Determine the (X, Y) coordinate at the center of the cell enclosing the given text.  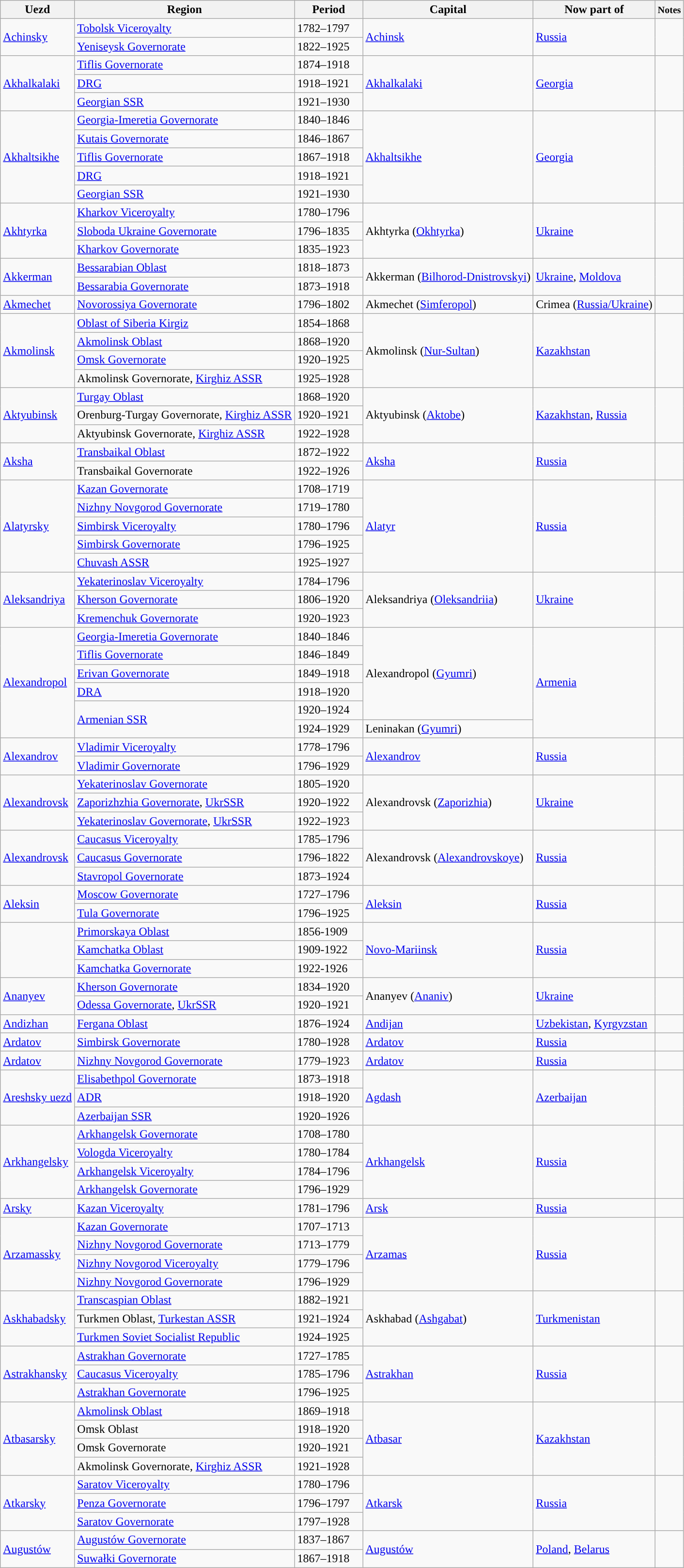
Aktyubinsk Governorate, Kirghiz ASSR (185, 434)
Notes (669, 10)
1922–1923 (328, 821)
Turkmen Oblast, Turkestan ASSR (185, 1319)
Vladimir Governorate (185, 765)
ADR (185, 1097)
1882–1921 (328, 1300)
1818–1873 (328, 268)
1920–1923 (328, 618)
Akmechet (Simferopol) (448, 305)
Arsky (38, 1208)
Fergana Oblast (185, 1024)
1713–1779 (328, 1245)
Atbasar (448, 1439)
Akhtyrka (38, 231)
Period (328, 10)
1909-1922 (328, 950)
Caucasus Governorate (185, 858)
Ananyev (38, 996)
1796–1822 (328, 858)
Akkerman (38, 277)
Poland, Belarus (594, 1549)
1876–1924 (328, 1024)
Nizhny Novgorod Viceroyalty (185, 1263)
Novorossiya Governorate (185, 305)
1779–1796 (328, 1263)
1921–1928 (328, 1466)
Tobolsk Viceroyalty (185, 28)
1806–1920 (328, 600)
DRA (185, 692)
1780–1784 (328, 1153)
Alatyrsky (38, 526)
Erivan Governorate (185, 673)
1796–1797 (328, 1503)
1873–1924 (328, 876)
Alexandrovsk (Zaporizhia) (448, 802)
Omsk Oblast (185, 1429)
1925–1927 (328, 563)
Ukraine, Moldova (594, 277)
1822–1925 (328, 47)
Aleksandriya (38, 600)
Kharkov Viceroyalty (185, 212)
1835–1923 (328, 249)
1854–1868 (328, 323)
Atbasarsky (38, 1439)
1727–1796 (328, 895)
Yeniseysk Governorate (185, 47)
1780–1928 (328, 1042)
Capital (448, 10)
Aktyubinsk (Aktobe) (448, 415)
Andijan (448, 1024)
1922–1926 (328, 470)
1922-1926 (328, 968)
Penza Governorate (185, 1503)
Areshsky uezd (38, 1097)
1924–1929 (328, 729)
Transbaikal Governorate (185, 470)
Kharkov Governorate (185, 249)
1796–1802 (328, 305)
1920–1926 (328, 1116)
1925–1928 (328, 378)
Ananyev (Ananiv) (448, 996)
Sloboda Ukraine Governorate (185, 231)
Odessa Governorate, UkrSSR (185, 1005)
Primorskaya Oblast (185, 931)
1796–1835 (328, 231)
Akmechet (38, 305)
1921–1924 (328, 1319)
Arsk (448, 1208)
1708–1780 (328, 1134)
Alatyr (448, 526)
Achinsk (448, 37)
1708–1719 (328, 489)
Kamchatka Oblast (185, 950)
1924–1925 (328, 1337)
Agdash (448, 1097)
Novo-Mariinsk (448, 950)
Armenian SSR (185, 719)
Tula Governorate (185, 913)
Crimea (Russia/Ukraine) (594, 305)
Akmolinsk (38, 351)
Yekaterinoslav Governorate (185, 784)
1837–1867 (328, 1540)
1779–1923 (328, 1060)
Alexandropol (Gyumri) (448, 673)
Armenia (594, 683)
Andizhan (38, 1024)
Aleksandriya (Oleksandriia) (448, 600)
Region (185, 10)
Arzamassky (38, 1254)
Augustów Governorate (185, 1540)
1707–1713 (328, 1226)
Akhtyrka (Okhtyrka) (448, 231)
1920–1925 (328, 360)
Askhabadsky (38, 1319)
Turgay Oblast (185, 397)
Saratov Viceroyalty (185, 1485)
Oblast of Siberia Kirgiz (185, 323)
Akmolinsk (Nur-Sultan) (448, 351)
Uezd (38, 10)
1778–1796 (328, 747)
1782–1797 (328, 28)
1869–1918 (328, 1411)
1805–1920 (328, 784)
1849–1918 (328, 673)
Kamchatka Governorate (185, 968)
Alexandropol (38, 683)
1856-1909 (328, 931)
Now part of (594, 10)
Arzamas (448, 1254)
Orenburg-Turgay Governorate, Kirghiz ASSR (185, 415)
Astrakhan (448, 1374)
Transcaspian Oblast (185, 1300)
Arkhangelsk (448, 1162)
1846–1849 (328, 655)
Kazan Viceroyalty (185, 1208)
Yekaterinoslav Viceroyalty (185, 581)
Kutais Governorate (185, 139)
Aktyubinsk (38, 415)
Alexandrovsk (Alexandrovskoye) (448, 858)
1797–1928 (328, 1521)
Bessarabian Oblast (185, 268)
Kazakhstan, Russia (594, 415)
Saratov Governorate (185, 1521)
Kremenchuk Governorate (185, 618)
Akkerman (Bilhorod-Dnistrovskyi) (448, 277)
Astrakhansky (38, 1374)
Transbaikal Oblast (185, 452)
Bessarabia Governorate (185, 286)
1922–1928 (328, 434)
Yekaterinoslav Governorate, UkrSSR (185, 821)
1920–1922 (328, 802)
Suwałki Governorate (185, 1558)
Elisabethpol Governorate (185, 1079)
1727–1785 (328, 1355)
Vologda Viceroyalty (185, 1153)
1846–1867 (328, 139)
Moscow Governorate (185, 895)
Atkarsk (448, 1503)
Arkhangelsk Viceroyalty (185, 1171)
Stavropol Governorate (185, 876)
1719–1780 (328, 507)
Azerbaijan (594, 1097)
1874–1918 (328, 65)
Azerbaijan SSR (185, 1116)
1872–1922 (328, 452)
Vladimir Viceroyalty (185, 747)
Chuvash ASSR (185, 563)
Turkmen Soviet Socialist Republic (185, 1337)
Turkmenistan (594, 1319)
1920–1924 (328, 710)
Atkarsky (38, 1503)
Arkhangelsky (38, 1162)
1834–1920 (328, 987)
Askhabad (Ashgabat) (448, 1319)
1781–1796 (328, 1208)
Uzbekistan, Kyrgyzstan (594, 1024)
Achinsky (38, 37)
Leninakan (Gyumri) (448, 729)
Zaporizhzhia Governorate, UkrSSR (185, 802)
Simbirsk Viceroyalty (185, 526)
